Capture the cell that displays the provided text and extract its (X, Y) central coordinate. 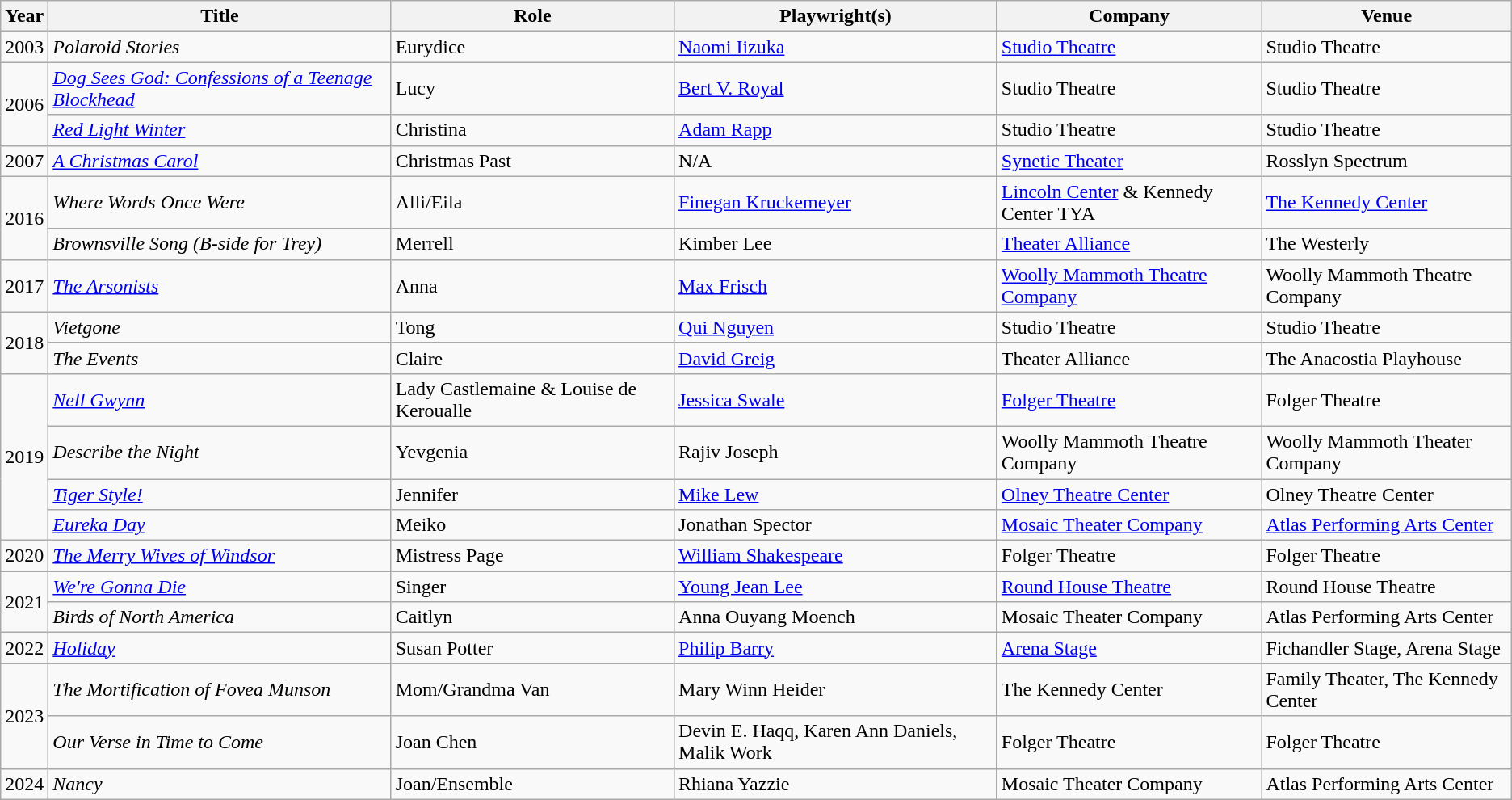
Lincoln Center & Kennedy Center TYA (1129, 202)
Dog Sees God: Confessions of a Teenage Blockhead (220, 89)
Qui Nguyen (836, 327)
2006 (24, 103)
Birds of North America (220, 617)
2023 (24, 716)
Philip Barry (836, 648)
Mary Winn Heider (836, 690)
Holiday (220, 648)
Nancy (220, 784)
N/A (836, 161)
Christina (532, 130)
Lucy (532, 89)
Describe the Night (220, 453)
Lady Castlemaine & Louise de Keroualle (532, 399)
The Merry Wives of Windsor (220, 556)
Claire (532, 358)
2007 (24, 161)
2017 (24, 286)
Yevgenia (532, 453)
2020 (24, 556)
Finegan Kruckemeyer (836, 202)
The Arsonists (220, 286)
Jonathan Spector (836, 525)
Our Verse in Time to Come (220, 742)
2018 (24, 343)
Adam Rapp (836, 130)
Company (1129, 16)
Nell Gwynn (220, 399)
Naomi Iizuka (836, 47)
Rajiv Joseph (836, 453)
Anna Ouyang Moench (836, 617)
Woolly Mammoth Theater Company (1386, 453)
Year (24, 16)
Joan Chen (532, 742)
Alli/Eila (532, 202)
Playwright(s) (836, 16)
Mom/Grandma Van (532, 690)
Kimber Lee (836, 244)
Anna (532, 286)
Eurydice (532, 47)
2024 (24, 784)
Family Theater, The Kennedy Center (1386, 690)
2022 (24, 648)
David Greig (836, 358)
Meiko (532, 525)
Singer (532, 587)
Jennifer (532, 494)
Polaroid Stories (220, 47)
Max Frisch (836, 286)
Eureka Day (220, 525)
Title (220, 16)
Bert V. Royal (836, 89)
The Anacostia Playhouse (1386, 358)
Tiger Style! (220, 494)
Caitlyn (532, 617)
2021 (24, 602)
Jessica Swale (836, 399)
William Shakespeare (836, 556)
The Mortification of Fovea Munson (220, 690)
Merrell (532, 244)
Mike Lew (836, 494)
Mistress Page (532, 556)
Rosslyn Spectrum (1386, 161)
Devin E. Haqq, Karen Ann Daniels, Malik Work (836, 742)
Christmas Past (532, 161)
The Westerly (1386, 244)
Arena Stage (1129, 648)
We're Gonna Die (220, 587)
Young Jean Lee (836, 587)
Red Light Winter (220, 130)
2016 (24, 218)
Joan/Ensemble (532, 784)
Tong (532, 327)
Fichandler Stage, Arena Stage (1386, 648)
Susan Potter (532, 648)
Brownsville Song (B-side for Trey) (220, 244)
Venue (1386, 16)
Where Words Once Were (220, 202)
2003 (24, 47)
A Christmas Carol (220, 161)
2019 (24, 457)
Vietgone (220, 327)
Role (532, 16)
Rhiana Yazzie (836, 784)
The Events (220, 358)
Synetic Theater (1129, 161)
